Find where the given text appears and provide that cell's center as (x, y) coordinate. 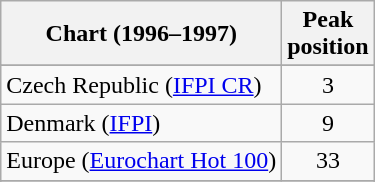
9 (328, 123)
Czech Republic (IFPI CR) (142, 85)
Peakposition (328, 34)
Chart (1996–1997) (142, 34)
Denmark (IFPI) (142, 123)
3 (328, 85)
33 (328, 161)
Europe (Eurochart Hot 100) (142, 161)
